Capture the cell that displays the provided text and extract its [X, Y] central coordinate. 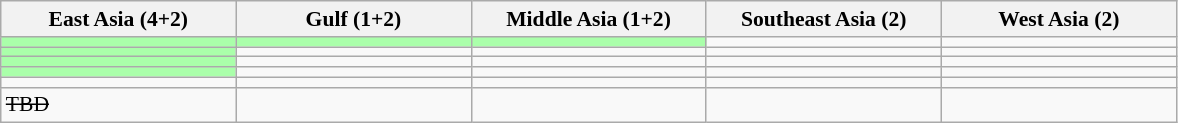
Gulf (1+2) [354, 19]
TBD [118, 105]
West Asia (2) [1058, 19]
East Asia (4+2) [118, 19]
Middle Asia (1+2) [588, 19]
Southeast Asia (2) [824, 19]
